Output the (X, Y) coordinate of the center of the cell containing the given text.  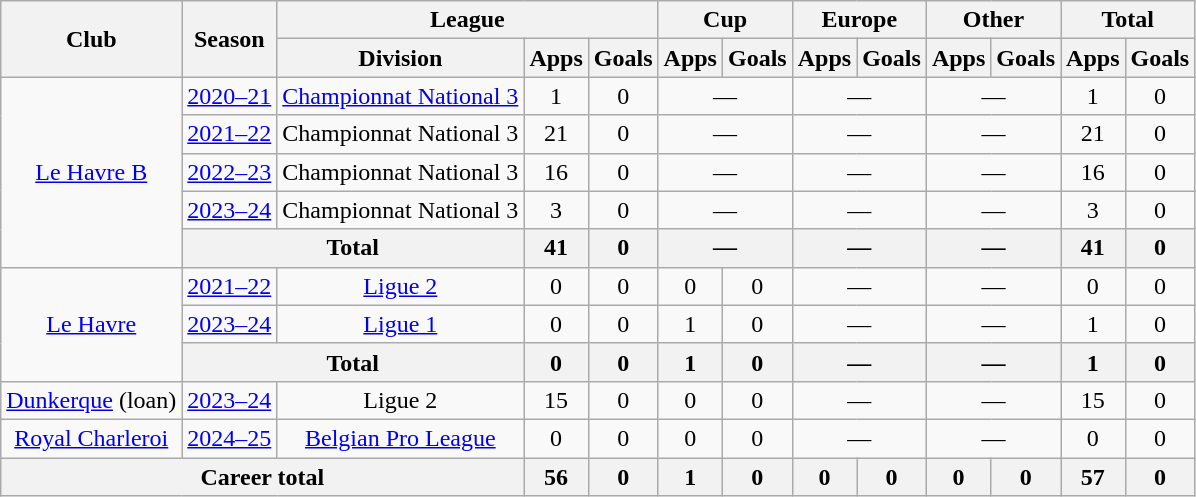
56 (556, 477)
Europe (859, 20)
Cup (725, 20)
Season (230, 39)
League (468, 20)
2024–25 (230, 438)
Other (993, 20)
2020–21 (230, 96)
Dunkerque (loan) (92, 400)
Belgian Pro League (400, 438)
57 (1093, 477)
Club (92, 39)
Royal Charleroi (92, 438)
Division (400, 58)
Le Havre B (92, 172)
Ligue 1 (400, 324)
Career total (262, 477)
2022–23 (230, 172)
Le Havre (92, 324)
